Return the (x, y) coordinate for the center point of the cell that contains the specified text.  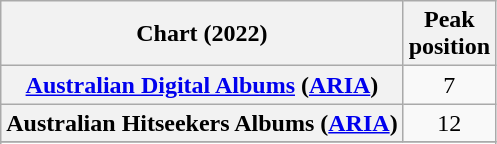
Chart (2022) (202, 34)
7 (449, 85)
Australian Hitseekers Albums (ARIA) (202, 123)
12 (449, 123)
Australian Digital Albums (ARIA) (202, 85)
Peakposition (449, 34)
